Find where the given text appears and provide that cell's center as [x, y] coordinate. 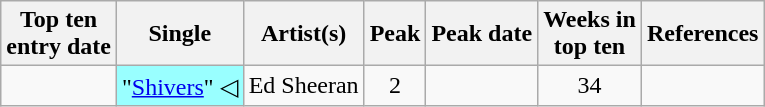
Peak date [482, 34]
Single [180, 34]
Top tenentry date [59, 34]
"Shivers" ◁ [180, 86]
Ed Sheeran [304, 86]
34 [590, 86]
Peak [395, 34]
2 [395, 86]
Artist(s) [304, 34]
References [702, 34]
Weeks intop ten [590, 34]
